Scan for the cell matching the given text and deliver its (x, y) coordinate at center. 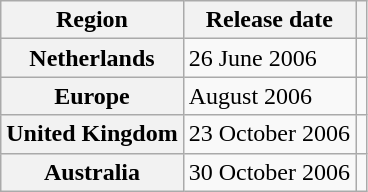
August 2006 (269, 96)
30 October 2006 (269, 172)
Release date (269, 20)
Netherlands (92, 58)
United Kingdom (92, 134)
Region (92, 20)
23 October 2006 (269, 134)
Australia (92, 172)
Europe (92, 96)
26 June 2006 (269, 58)
